Extract the (x, y) coordinate from the center of the cell holding the provided text.  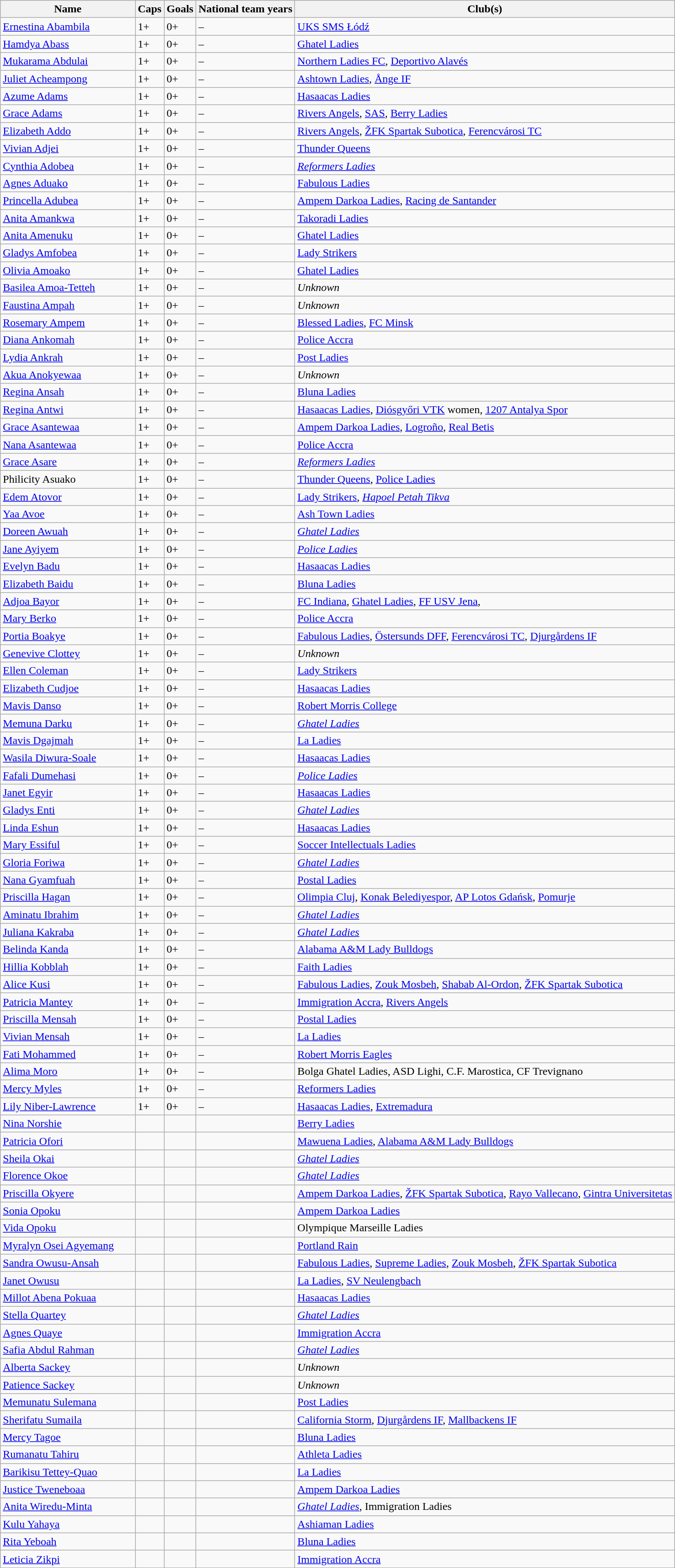
Diana Ankomah (68, 340)
Blessed Ladies, FC Minsk (485, 323)
Ernestina Abambila (68, 27)
Alima Moro (68, 1072)
Priscilla Okyere (68, 1193)
Memuna Darku (68, 723)
Faustina Ampah (68, 305)
Nana Gyamfuah (68, 880)
Sherifatu Sumaila (68, 1420)
Northern Ladies FC, Deportivo Alavés (485, 61)
Regina Ansah (68, 392)
Agnes Quaye (68, 1333)
La Ladies, SV Neulengbach (485, 1280)
Bolga Ghatel Ladies, ASD Lighi, C.F. Marostica, CF Trevignano (485, 1072)
Leticia Zikpi (68, 1559)
Alberta Sackey (68, 1368)
Sheila Okai (68, 1158)
Immigration Accra, Rivers Angels (485, 1002)
Olivia Amoako (68, 270)
Alice Kusi (68, 984)
Ampem Darkoa Ladies, Racing de Santander (485, 200)
Ashtown Ladies, Ånge IF (485, 79)
Stella Quartey (68, 1315)
Barikisu Tettey-Quao (68, 1472)
Anita Amenuku (68, 236)
Philicity Asuako (68, 479)
California Storm, Djurgårdens IF, Mallbackens IF (485, 1420)
Caps (150, 9)
Lily Niber-Lawrence (68, 1106)
Regina Antwi (68, 410)
Rumanatu Tahiru (68, 1455)
Safia Abdul Rahman (68, 1350)
Ampem Darkoa Ladies, ŽFK Spartak Subotica, Rayo Vallecano, Gintra Universitetas (485, 1193)
Doreen Awuah (68, 532)
Yaa Avoe (68, 514)
Mavis Danso (68, 706)
Olympique Marseille Ladies (485, 1228)
Adjoa Bayor (68, 601)
Nana Asantewaa (68, 444)
Priscilla Hagan (68, 897)
Sonia Opoku (68, 1211)
Lady Strikers, Hapoel Petah Tikva (485, 496)
Belinda Kanda (68, 949)
Athleta Ladies (485, 1455)
Anita Wiredu-Minta (68, 1507)
Anita Amankwa (68, 218)
Akua Anokyewaa (68, 375)
Vivian Adjei (68, 148)
Elizabeth Baidu (68, 584)
Grace Asare (68, 462)
Elizabeth Cudjoe (68, 688)
Rita Yeboah (68, 1541)
Hamdya Abass (68, 44)
Thunder Queens, Police Ladies (485, 479)
Rosemary Ampem (68, 323)
UKS SMS Łódź (485, 27)
Janet Owusu (68, 1280)
Alabama A&M Lady Bulldogs (485, 949)
Aminatu Ibrahim (68, 915)
Ampem Darkoa Ladies, Logroño, Real Betis (485, 427)
Ellen Coleman (68, 671)
FC Indiana, Ghatel Ladies, FF USV Jena, (485, 601)
Gloria Foriwa (68, 862)
Mary Essiful (68, 845)
Olimpia Cluj, Konak Belediyespor, AP Lotos Gdańsk, Pomurje (485, 897)
Memunatu Sulemana (68, 1402)
Robert Morris Eagles (485, 1054)
Juliet Acheampong (68, 79)
Juliana Kakraba (68, 932)
Fati Mohammed (68, 1054)
Hasaacas Ladies, Diósgyőri VTK women, 1207 Antalya Spor (485, 410)
Mary Berko (68, 619)
Ashiaman Ladies (485, 1524)
Goals (180, 9)
Mercy Tagoe (68, 1437)
Elizabeth Addo (68, 131)
Portia Boakye (68, 636)
Vida Opoku (68, 1228)
Mukarama Abdulai (68, 61)
Fabulous Ladies (485, 183)
Grace Asantewaa (68, 427)
Evelyn Badu (68, 566)
Rivers Angels, ŽFK Spartak Subotica, Ferencvárosi TC (485, 131)
Patricia Mantey (68, 1002)
Vivian Mensah (68, 1036)
Soccer Intellectuals Ladies (485, 845)
Portland Rain (485, 1245)
Genevive Clottey (68, 653)
Sandra Owusu-Ansah (68, 1263)
Millot Abena Pokuaa (68, 1298)
Mavis Dgajmah (68, 740)
Fabulous Ladies, Zouk Mosbeh, Shabab Al-Ordon, ŽFK Spartak Subotica (485, 984)
Janet Egyir (68, 793)
Takoradi Ladies (485, 218)
Gladys Enti (68, 810)
Florence Okoe (68, 1176)
Lydia Ankrah (68, 357)
Priscilla Mensah (68, 1019)
Ash Town Ladies (485, 514)
Thunder Queens (485, 148)
Fabulous Ladies, Supreme Ladies, Zouk Mosbeh, ŽFK Spartak Subotica (485, 1263)
Agnes Aduako (68, 183)
Edem Atovor (68, 496)
Fafali Dumehasi (68, 776)
Name (68, 9)
Kulu Yahaya (68, 1524)
Hillia Kobblah (68, 967)
Gladys Amfobea (68, 253)
Cynthia Adobea (68, 166)
Patience Sackey (68, 1385)
Mercy Myles (68, 1089)
Fabulous Ladies, Östersunds DFF, Ferencvárosi TC, Djurgårdens IF (485, 636)
Patricia Ofori (68, 1141)
Basilea Amoa-Tetteh (68, 288)
Faith Ladies (485, 967)
Rivers Angels, SAS, Berry Ladies (485, 113)
Jane Ayiyem (68, 549)
Wasila Diwura-Soale (68, 758)
National team years (245, 9)
Princella Adubea (68, 200)
Azume Adams (68, 96)
Myralyn Osei Agyemang (68, 1245)
Nina Norshie (68, 1124)
Mawuena Ladies, Alabama A&M Lady Bulldogs (485, 1141)
Hasaacas Ladies, Extremadura (485, 1106)
Berry Ladies (485, 1124)
Linda Eshun (68, 828)
Ghatel Ladies, Immigration Ladies (485, 1507)
Club(s) (485, 9)
Grace Adams (68, 113)
Robert Morris College (485, 706)
Justice Tweneboaa (68, 1489)
